Pinpoint the cell where the given text exists, returning its [X, Y] midpoint coordinate. 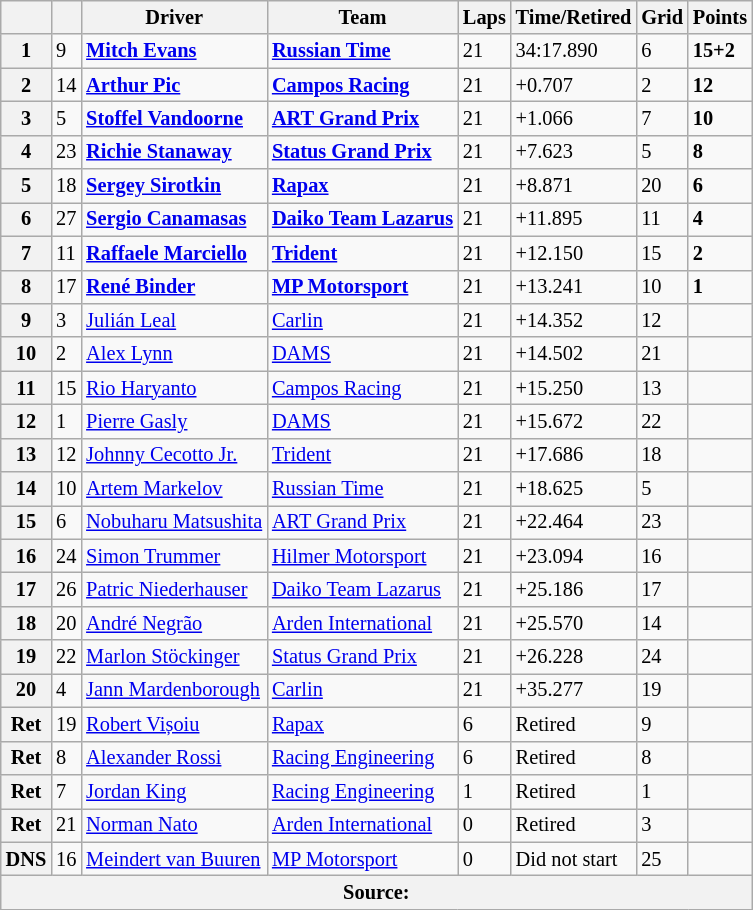
Raffaele Marciello [174, 253]
+22.464 [574, 522]
René Binder [174, 287]
+1.066 [574, 118]
Laps [484, 17]
15+2 [720, 51]
+17.686 [574, 455]
Rio Haryanto [174, 388]
+14.352 [574, 320]
Source: [376, 892]
+14.502 [574, 354]
26 [66, 589]
Grid [662, 17]
Sergey Sirotkin [174, 186]
Alex Lynn [174, 354]
+25.570 [574, 623]
+0.707 [574, 85]
Stoffel Vandoorne [174, 118]
Patric Niederhauser [174, 589]
Mitch Evans [174, 51]
+18.625 [574, 489]
+15.250 [574, 388]
Time/Retired [574, 17]
Julián Leal [174, 320]
André Negrão [174, 623]
Arthur Pic [174, 85]
Sergio Canamasas [174, 219]
Norman Nato [174, 825]
+15.672 [574, 421]
Meindert van Buuren [174, 859]
+12.150 [574, 253]
Robert Vișoiu [174, 724]
Simon Trummer [174, 556]
Richie Stanaway [174, 152]
Did not start [574, 859]
Hilmer Motorsport [362, 556]
Pierre Gasly [174, 421]
Jordan King [174, 791]
Johnny Cecotto Jr. [174, 455]
Team [362, 17]
27 [66, 219]
+11.895 [574, 219]
+35.277 [574, 690]
+26.228 [574, 657]
Artem Markelov [174, 489]
Nobuharu Matsushita [174, 522]
Driver [174, 17]
25 [662, 859]
DNS [26, 859]
+7.623 [574, 152]
Jann Mardenborough [174, 690]
34:17.890 [574, 51]
Points [720, 17]
+8.871 [574, 186]
Alexander Rossi [174, 758]
+23.094 [574, 556]
Marlon Stöckinger [174, 657]
+25.186 [574, 589]
+13.241 [574, 287]
